Return the (X, Y) coordinate for the center point of the cell that contains the specified text.  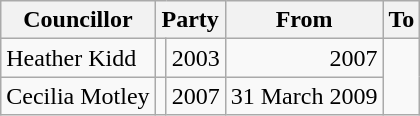
31 March 2009 (304, 96)
To (402, 20)
From (304, 20)
Heather Kidd (78, 58)
Party (190, 20)
Councillor (78, 20)
2003 (196, 58)
Cecilia Motley (78, 96)
